Identify which cell holds the provided text, then report its [X, Y] central coordinate. 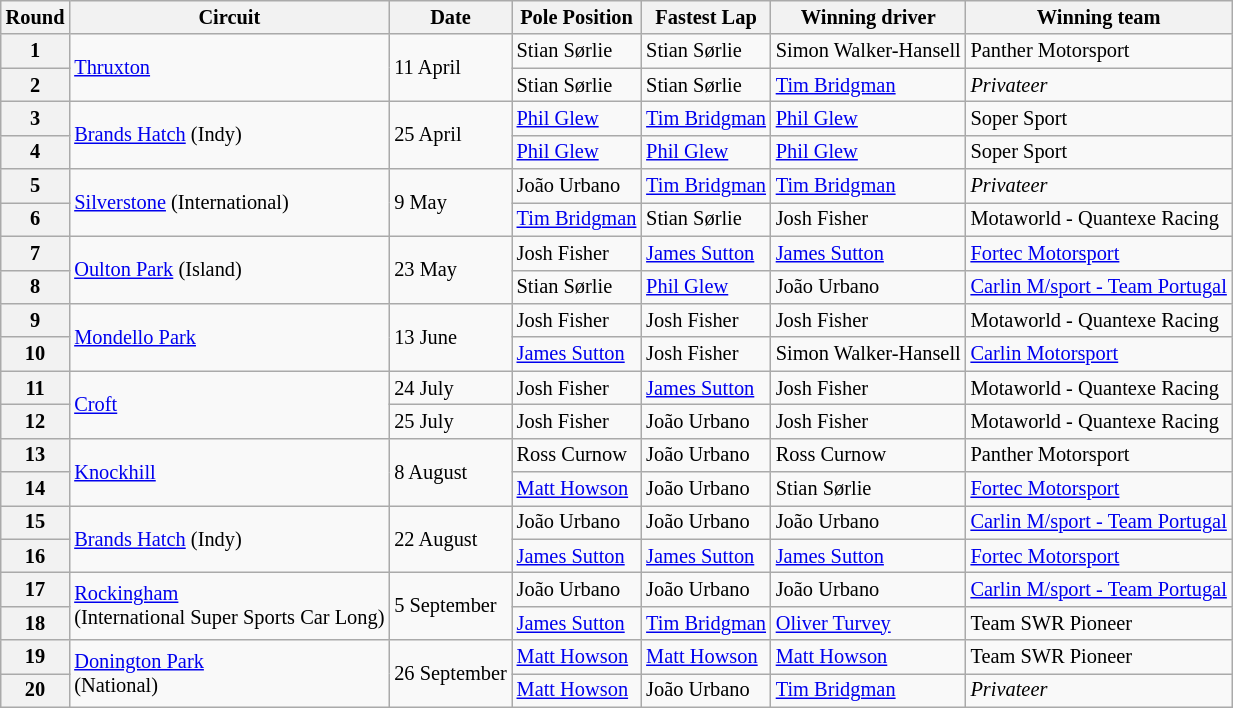
13 June [450, 336]
14 [36, 489]
7 [36, 253]
10 [36, 354]
Circuit [229, 17]
15 [36, 522]
13 [36, 455]
23 May [450, 270]
Oulton Park (Island) [229, 270]
Oliver Turvey [868, 623]
17 [36, 589]
11 [36, 388]
22 August [450, 538]
4 [36, 152]
Knockhill [229, 472]
11 April [450, 68]
9 May [450, 202]
Carlin Motorsport [1099, 354]
1 [36, 51]
8 August [450, 472]
8 [36, 287]
Pole Position [577, 17]
5 [36, 186]
18 [36, 623]
2 [36, 85]
5 September [450, 606]
Rockingham(International Super Sports Car Long) [229, 606]
24 July [450, 388]
6 [36, 219]
Winning team [1099, 17]
12 [36, 421]
Silverstone (International) [229, 202]
26 September [450, 674]
25 April [450, 134]
19 [36, 657]
16 [36, 556]
Donington Park(National) [229, 674]
Mondello Park [229, 336]
Thruxton [229, 68]
25 July [450, 421]
Croft [229, 404]
Round [36, 17]
Date [450, 17]
3 [36, 118]
Winning driver [868, 17]
Fastest Lap [706, 17]
9 [36, 320]
20 [36, 690]
